Identify which cell holds the provided text, then report its (X, Y) central coordinate. 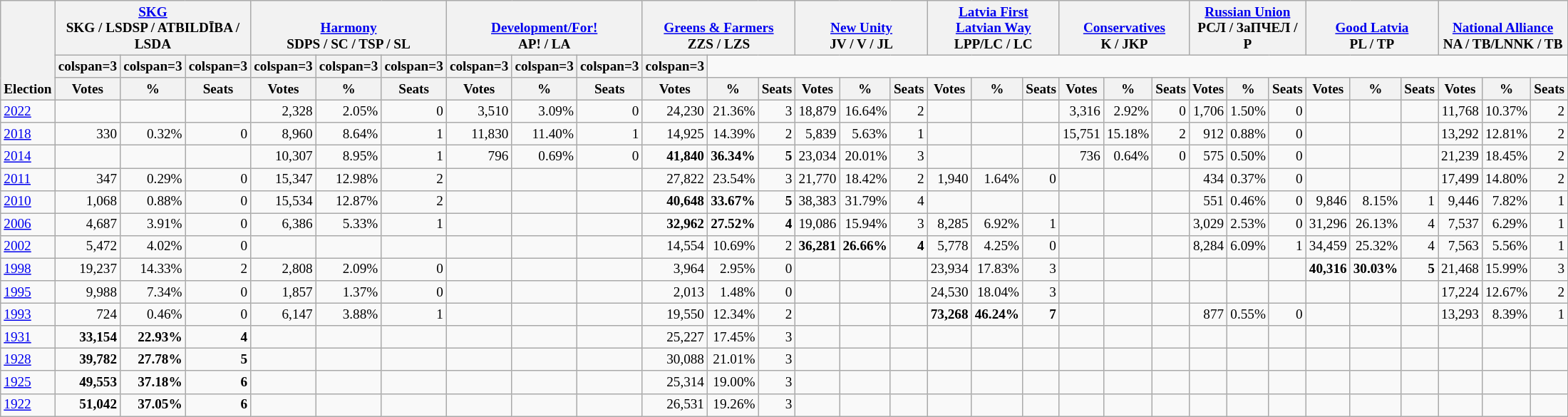
1925 (28, 382)
6,386 (284, 225)
2002 (28, 247)
30,088 (675, 360)
12.87% (349, 202)
46.24% (997, 314)
9,846 (1328, 202)
40,316 (1328, 269)
27.78% (153, 360)
0.64% (1128, 157)
18,879 (817, 111)
0.37% (1249, 179)
2.92% (1128, 111)
32,962 (675, 225)
17,499 (1460, 179)
3.91% (153, 225)
14,925 (675, 134)
11.40% (545, 134)
23,034 (817, 157)
12.81% (1506, 134)
796 (479, 157)
724 (88, 314)
877 (1207, 314)
13,292 (1460, 134)
7.34% (153, 292)
5.63% (865, 134)
40,648 (675, 202)
7 (1041, 314)
SKGSKG / LSDSP / ATBILDĪBA / LSDA (153, 29)
Election (28, 51)
3,964 (675, 269)
4.25% (997, 247)
27.52% (733, 225)
1.37% (349, 292)
4.02% (153, 247)
21.01% (733, 360)
2018 (28, 134)
330 (88, 134)
1928 (28, 360)
18.45% (1506, 157)
26.66% (865, 247)
2,808 (284, 269)
6.09% (1249, 247)
2006 (28, 225)
12.34% (733, 314)
6,147 (284, 314)
18.42% (865, 179)
37.05% (153, 405)
1998 (28, 269)
31,296 (1328, 225)
Greens & FarmersZZS / LZS (718, 29)
24,530 (949, 292)
0.29% (153, 179)
33,154 (88, 337)
8,285 (949, 225)
49,553 (88, 382)
21.36% (733, 111)
22.93% (153, 337)
5.56% (1506, 247)
14,554 (675, 247)
7,563 (1460, 247)
73,268 (949, 314)
12.98% (349, 179)
19,086 (817, 225)
27,822 (675, 179)
51,042 (88, 405)
912 (1207, 134)
25,227 (675, 337)
19.00% (733, 382)
2,013 (675, 292)
11,830 (479, 134)
8.95% (349, 157)
HarmonySDPS / SC / TSP / SL (349, 29)
347 (88, 179)
8.64% (349, 134)
4,687 (88, 225)
36.34% (733, 157)
2011 (28, 179)
2,328 (284, 111)
10.69% (733, 247)
2.95% (733, 269)
2010 (28, 202)
16.64% (865, 111)
5,472 (88, 247)
20.01% (865, 157)
1.64% (997, 179)
575 (1207, 157)
1993 (28, 314)
6.92% (997, 225)
8,284 (1207, 247)
37.18% (153, 382)
1931 (28, 337)
34,459 (1328, 247)
0.32% (153, 134)
24,230 (675, 111)
3,029 (1207, 225)
1,068 (88, 202)
30.03% (1376, 269)
1.48% (733, 292)
14.80% (1506, 179)
3,316 (1081, 111)
5,839 (817, 134)
19,237 (88, 269)
26.13% (1376, 225)
39,782 (88, 360)
New UnityJV / V / JL (861, 29)
23,934 (949, 269)
21,239 (1460, 157)
15,751 (1081, 134)
7,537 (1460, 225)
1,940 (949, 179)
38,383 (817, 202)
2022 (28, 111)
17.83% (997, 269)
17,224 (1460, 292)
1,706 (1207, 111)
3,510 (479, 111)
551 (1207, 202)
23.54% (733, 179)
3.88% (349, 314)
21,770 (817, 179)
25,314 (675, 382)
10,307 (284, 157)
736 (1081, 157)
ConservativesK / JKP (1124, 29)
Russian UnionРСЛ / ЗаПЧЕЛ / P (1247, 29)
12.67% (1506, 292)
15,347 (284, 179)
Development/For!AP! / LA (545, 29)
15,534 (284, 202)
2014 (28, 157)
9,988 (88, 292)
8,960 (284, 134)
26,531 (675, 405)
6.29% (1506, 225)
1922 (28, 405)
434 (1207, 179)
Good LatviaPL / TP (1371, 29)
10.37% (1506, 111)
1995 (28, 292)
31.79% (865, 202)
2.05% (349, 111)
21,468 (1460, 269)
0.69% (545, 157)
1,857 (284, 292)
3.09% (545, 111)
14.39% (733, 134)
15.94% (865, 225)
Latvia FirstLatvian WayLPP/LC / LC (994, 29)
0.55% (1249, 314)
15.18% (1128, 134)
8.39% (1506, 314)
9,446 (1460, 202)
14.33% (153, 269)
15.99% (1506, 269)
25.32% (1376, 247)
33.67% (733, 202)
36,281 (817, 247)
2.53% (1249, 225)
19,550 (675, 314)
13,293 (1460, 314)
18.04% (997, 292)
2.09% (349, 269)
17.45% (733, 337)
8.15% (1376, 202)
5.33% (349, 225)
7.82% (1506, 202)
0.50% (1249, 157)
19.26% (733, 405)
11,768 (1460, 111)
5,778 (949, 247)
41,840 (675, 157)
National AllianceNA / TB/LNNK / TB (1503, 29)
1.50% (1249, 111)
